From the cell containing the given text, extract its center point as [X, Y] coordinate. 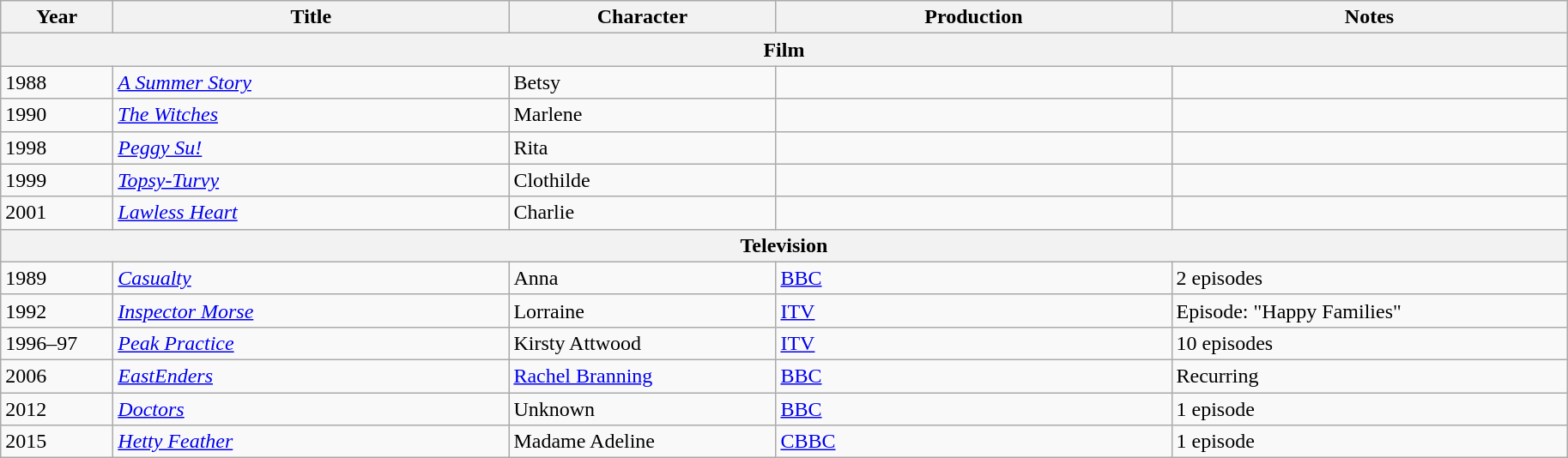
1992 [57, 310]
Notes [1370, 17]
2001 [57, 213]
1996–97 [57, 343]
Peggy Su! [311, 148]
Kirsty Attwood [642, 343]
1990 [57, 115]
2006 [57, 376]
Marlene [642, 115]
Rita [642, 148]
Inspector Morse [311, 310]
Madame Adeline [642, 442]
Production [973, 17]
Rachel Branning [642, 376]
Television [784, 245]
2012 [57, 409]
Film [784, 50]
1988 [57, 82]
Character [642, 17]
Unknown [642, 409]
Hetty Feather [311, 442]
1999 [57, 180]
Casualty [311, 278]
Peak Practice [311, 343]
A Summer Story [311, 82]
Recurring [1370, 376]
CBBC [973, 442]
EastEnders [311, 376]
Year [57, 17]
Topsy-Turvy [311, 180]
Clothilde [642, 180]
Doctors [311, 409]
The Witches [311, 115]
1998 [57, 148]
Lorraine [642, 310]
Betsy [642, 82]
2 episodes [1370, 278]
Anna [642, 278]
Charlie [642, 213]
2015 [57, 442]
Lawless Heart [311, 213]
Episode: "Happy Families" [1370, 310]
1989 [57, 278]
Title [311, 17]
10 episodes [1370, 343]
